Capture the cell that displays the provided text and extract its [X, Y] central coordinate. 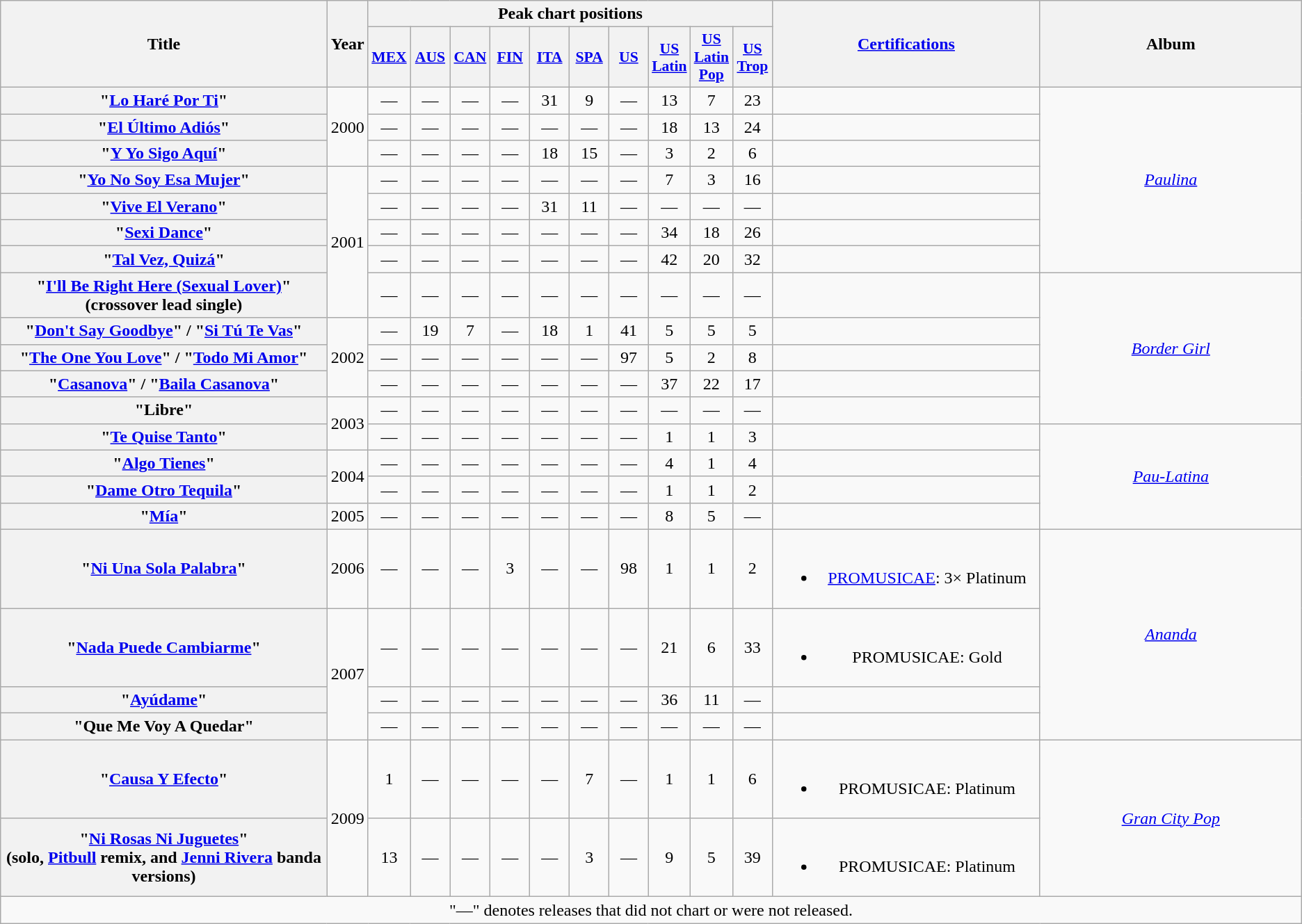
US Latin Pop [712, 57]
2000 [348, 127]
37 [669, 384]
19 [430, 331]
2005 [348, 516]
"Casanova" / "Baila Casanova" [164, 384]
"Dame Otro Tequila" [164, 489]
Paulina [1171, 179]
Title [164, 44]
Gran City Pop [1171, 818]
2002 [348, 357]
AUS [430, 57]
"Vive El Verano" [164, 206]
2001 [348, 242]
"Don't Say Goodbye" / "Si Tú Te Vas" [164, 331]
"Lo Haré Por Ti" [164, 100]
2007 [348, 673]
23 [753, 100]
ITA [549, 57]
"Ni Rosas Ni Juguetes"(solo, Pitbull remix, and Jenni Rivera banda versions) [164, 858]
2003 [348, 423]
20 [712, 259]
32 [753, 259]
"Causa Y Efecto" [164, 779]
FIN [511, 57]
34 [669, 233]
Album [1171, 44]
24 [753, 127]
26 [753, 233]
2006 [348, 569]
21 [669, 647]
CAN [470, 57]
"Ayúdame" [164, 700]
US Trop [753, 57]
2004 [348, 476]
PROMUSICAE: 3× Platinum [907, 569]
97 [629, 357]
"El Último Adiós" [164, 127]
"Algo Tienes" [164, 463]
"The One You Love" / "Todo Mi Amor" [164, 357]
MEX [389, 57]
Ananda [1171, 634]
15 [590, 154]
"Ni Una Sola Palabra" [164, 569]
"Yo No Soy Esa Mujer" [164, 180]
39 [753, 858]
"Que Me Voy A Quedar" [164, 727]
"Sexi Dance" [164, 233]
33 [753, 647]
"—" denotes releases that did not chart or were not released. [651, 910]
Peak chart positions [570, 14]
US [629, 57]
36 [669, 700]
41 [629, 331]
98 [629, 569]
"Mía" [164, 516]
17 [753, 384]
US Latin [669, 57]
"I'll Be Right Here (Sexual Lover)"(crossover lead single) [164, 295]
Certifications [907, 44]
Year [348, 44]
42 [669, 259]
Border Girl [1171, 348]
"Y Yo Sigo Aquí" [164, 154]
22 [712, 384]
"Te Quise Tanto" [164, 437]
"Tal Vez, Quizá" [164, 259]
"Libre" [164, 410]
2009 [348, 818]
SPA [590, 57]
16 [753, 180]
"Nada Puede Cambiarme" [164, 647]
PROMUSICAE: Gold [907, 647]
Pau-Latina [1171, 476]
